Search for the cell housing the specified text and yield its [X, Y] center coordinate. 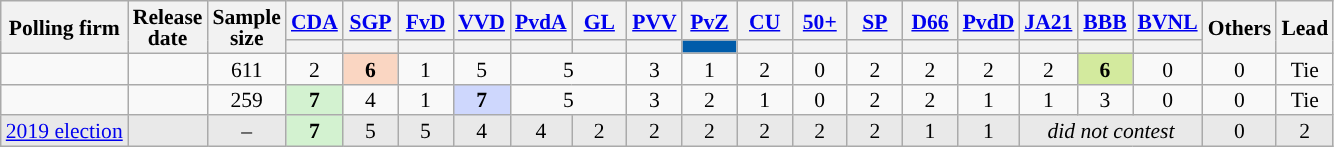
VVD [482, 20]
PvdD [989, 20]
– [246, 132]
Releasedate [168, 27]
JA21 [1048, 20]
D66 [930, 20]
Samplesize [246, 27]
GL [600, 20]
BBB [1104, 20]
CDA [314, 20]
CU [764, 20]
SP [874, 20]
BVNL [1168, 20]
PvdA [541, 20]
2019 election [64, 132]
Others [1240, 27]
Polling firm [64, 27]
50+ [820, 20]
PvZ [710, 20]
611 [246, 68]
did not contest [1110, 132]
SGP [370, 20]
PVV [654, 20]
259 [246, 100]
Lead [1304, 27]
FvD [426, 20]
